Return the (x, y) coordinate for the center point of the cell that contains the specified text.  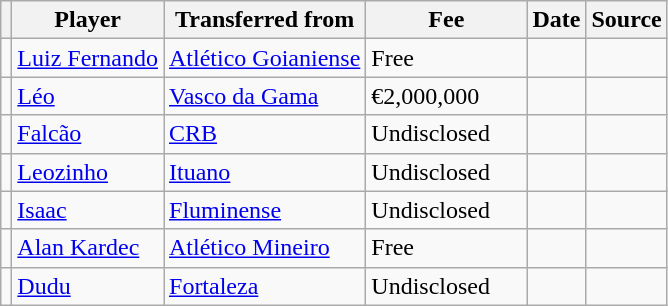
Alan Kardec (88, 248)
CRB (265, 134)
Date (556, 20)
Isaac (88, 210)
Falcão (88, 134)
Fee (446, 20)
Leozinho (88, 172)
Transferred from (265, 20)
Source (626, 20)
Dudu (88, 286)
Luiz Fernando (88, 58)
Vasco da Gama (265, 96)
Fluminense (265, 210)
Fortaleza (265, 286)
Atlético Goianiense (265, 58)
€2,000,000 (446, 96)
Player (88, 20)
Atlético Mineiro (265, 248)
Ituano (265, 172)
Léo (88, 96)
